Capture the cell that displays the provided text and extract its (X, Y) central coordinate. 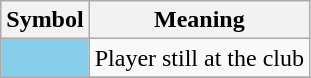
Meaning (199, 20)
Player still at the club (199, 58)
Symbol (45, 20)
